From the cell containing the given text, extract its center point as (X, Y) coordinate. 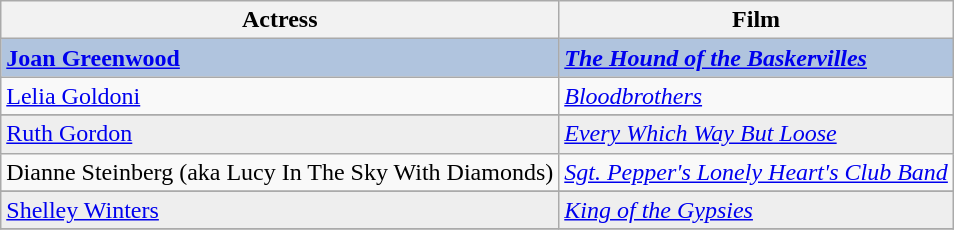
Joan Greenwood (280, 58)
Film (756, 20)
Bloodbrothers (756, 96)
Every Which Way But Loose (756, 134)
King of the Gypsies (756, 210)
Ruth Gordon (280, 134)
The Hound of the Baskervilles (756, 58)
Lelia Goldoni (280, 96)
Sgt. Pepper's Lonely Heart's Club Band (756, 172)
Shelley Winters (280, 210)
Dianne Steinberg (aka Lucy In The Sky With Diamonds) (280, 172)
Actress (280, 20)
